Pinpoint the cell where the given text exists, returning its (x, y) midpoint coordinate. 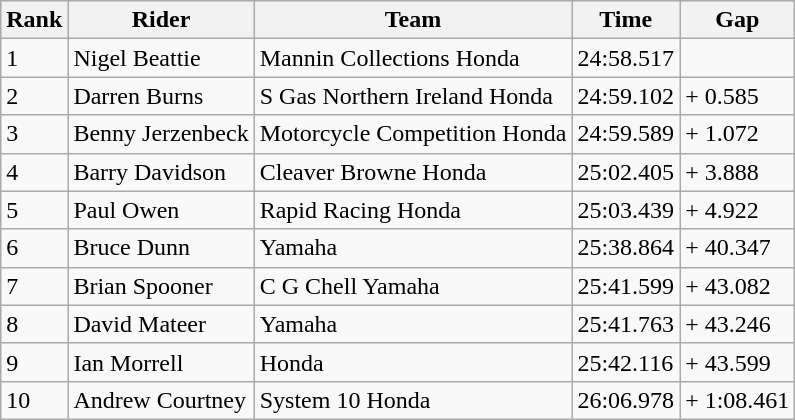
+ 4.922 (738, 210)
+ 43.082 (738, 286)
Benny Jerzenbeck (161, 134)
Bruce Dunn (161, 248)
+ 43.246 (738, 324)
10 (34, 400)
+ 1.072 (738, 134)
Paul Owen (161, 210)
9 (34, 362)
6 (34, 248)
4 (34, 172)
+ 1:08.461 (738, 400)
Team (413, 20)
25:42.116 (626, 362)
Andrew Courtney (161, 400)
+ 3.888 (738, 172)
1 (34, 58)
Cleaver Browne Honda (413, 172)
8 (34, 324)
+ 40.347 (738, 248)
C G Chell Yamaha (413, 286)
Rider (161, 20)
24:59.589 (626, 134)
David Mateer (161, 324)
25:41.599 (626, 286)
25:02.405 (626, 172)
+ 0.585 (738, 96)
2 (34, 96)
System 10 Honda (413, 400)
5 (34, 210)
Time (626, 20)
Nigel Beattie (161, 58)
+ 43.599 (738, 362)
Ian Morrell (161, 362)
26:06.978 (626, 400)
Honda (413, 362)
24:59.102 (626, 96)
Rapid Racing Honda (413, 210)
25:03.439 (626, 210)
24:58.517 (626, 58)
3 (34, 134)
Gap (738, 20)
Rank (34, 20)
Darren Burns (161, 96)
S Gas Northern Ireland Honda (413, 96)
25:41.763 (626, 324)
Barry Davidson (161, 172)
Brian Spooner (161, 286)
25:38.864 (626, 248)
7 (34, 286)
Motorcycle Competition Honda (413, 134)
Mannin Collections Honda (413, 58)
